For the text-containing cell, return its midpoint in [x, y] coordinate format. 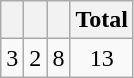
3 [12, 58]
8 [58, 58]
Total [102, 20]
2 [36, 58]
13 [102, 58]
